Extract the (X, Y) coordinate from the center of the cell holding the provided text.  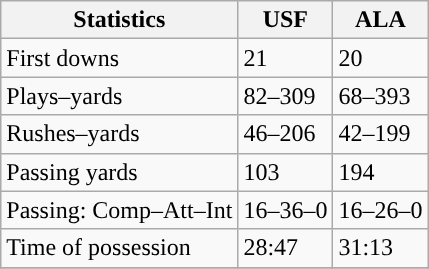
194 (380, 172)
42–199 (380, 134)
Plays–yards (120, 96)
31:13 (380, 248)
Time of possession (120, 248)
46–206 (286, 134)
First downs (120, 58)
16–36–0 (286, 210)
USF (286, 20)
28:47 (286, 248)
20 (380, 58)
103 (286, 172)
82–309 (286, 96)
ALA (380, 20)
Rushes–yards (120, 134)
Passing yards (120, 172)
16–26–0 (380, 210)
21 (286, 58)
68–393 (380, 96)
Passing: Comp–Att–Int (120, 210)
Statistics (120, 20)
